Return the (x, y) coordinate for the center point of the cell that contains the specified text.  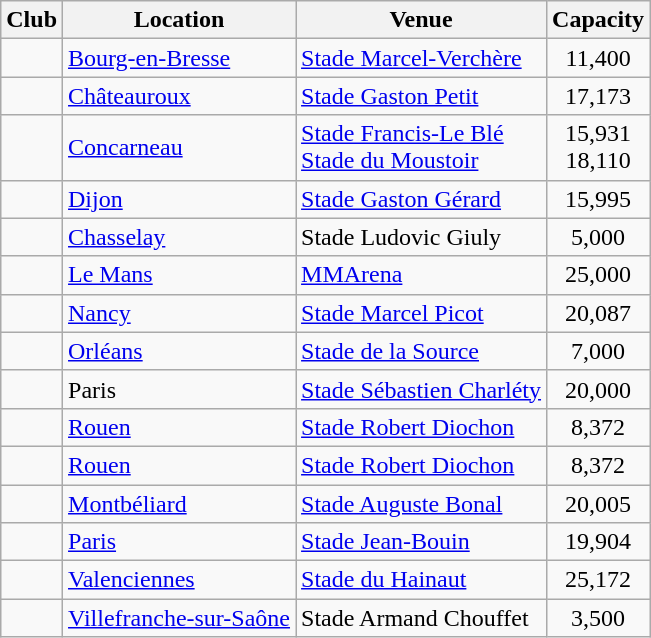
Nancy (180, 313)
20,000 (598, 389)
25,000 (598, 275)
Dijon (180, 199)
15,93118,110 (598, 148)
Stade Gaston Petit (422, 96)
Stade du Hainaut (422, 580)
Stade Ludovic Giuly (422, 237)
Concarneau (180, 148)
Valenciennes (180, 580)
11,400 (598, 58)
20,005 (598, 503)
Stade Francis-Le BléStade du Moustoir (422, 148)
Bourg-en-Bresse (180, 58)
Orléans (180, 351)
Stade Auguste Bonal (422, 503)
17,173 (598, 96)
Venue (422, 20)
5,000 (598, 237)
Stade Jean-Bouin (422, 542)
Le Mans (180, 275)
MMArena (422, 275)
Châteauroux (180, 96)
25,172 (598, 580)
15,995 (598, 199)
Chasselay (180, 237)
Stade Armand Chouffet (422, 618)
3,500 (598, 618)
Capacity (598, 20)
Stade Sébastien Charléty (422, 389)
Stade de la Source (422, 351)
Location (180, 20)
7,000 (598, 351)
Club (32, 20)
20,087 (598, 313)
Stade Marcel-Verchère (422, 58)
Montbéliard (180, 503)
Villefranche-sur-Saône (180, 618)
19,904 (598, 542)
Stade Marcel Picot (422, 313)
Stade Gaston Gérard (422, 199)
